Determine the (x, y) coordinate at the center of the cell enclosing the given text.  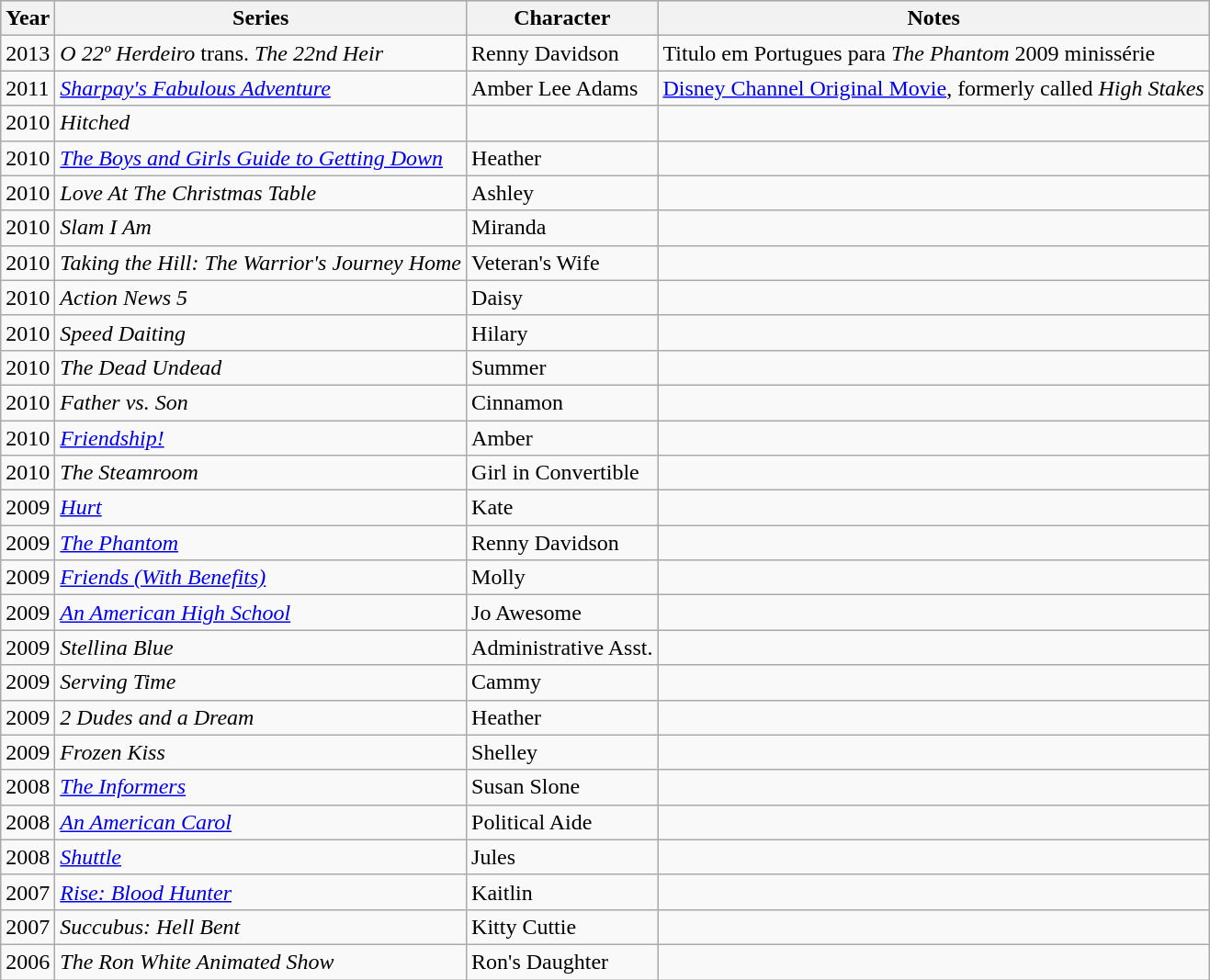
The Steamroom (261, 473)
Sharpay's Fabulous Adventure (261, 88)
Titulo em Portugues para The Phantom 2009 minissérie (933, 53)
Speed Daiting (261, 332)
The Informers (261, 787)
Slam I Am (261, 228)
Love At The Christmas Table (261, 193)
Molly (562, 578)
Miranda (562, 228)
Action News 5 (261, 298)
O 22º Herdeiro trans. The 22nd Heir (261, 53)
Kate (562, 508)
Notes (933, 18)
Susan Slone (562, 787)
Veteran's Wife (562, 263)
The Boys and Girls Guide to Getting Down (261, 158)
Amber (562, 438)
Taking the Hill: The Warrior's Journey Home (261, 263)
Political Aide (562, 822)
Year (28, 18)
Character (562, 18)
Succubus: Hell Bent (261, 927)
The Ron White Animated Show (261, 962)
Frozen Kiss (261, 752)
Daisy (562, 298)
Administrative Asst. (562, 648)
Ron's Daughter (562, 962)
Summer (562, 367)
The Phantom (261, 543)
The Dead Undead (261, 367)
An American Carol (261, 822)
Disney Channel Original Movie, formerly called High Stakes (933, 88)
Kaitlin (562, 892)
Girl in Convertible (562, 473)
Shelley (562, 752)
Jo Awesome (562, 613)
2013 (28, 53)
Hurt (261, 508)
Shuttle (261, 857)
Ashley (562, 193)
Jules (562, 857)
Friends (With Benefits) (261, 578)
Rise: Blood Hunter (261, 892)
Cinnamon (562, 402)
Serving Time (261, 682)
Amber Lee Adams (562, 88)
Father vs. Son (261, 402)
Series (261, 18)
Cammy (562, 682)
2011 (28, 88)
2006 (28, 962)
Friendship! (261, 438)
Kitty Cuttie (562, 927)
Hilary (562, 332)
Hitched (261, 123)
An American High School (261, 613)
Stellina Blue (261, 648)
2 Dudes and a Dream (261, 717)
